Provide the (x, y) coordinate of the cell's center where the given text is located.  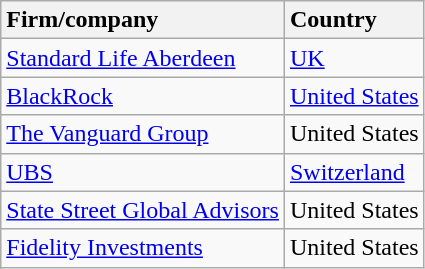
BlackRock (143, 96)
The Vanguard Group (143, 134)
UBS (143, 172)
Firm/company (143, 20)
Standard Life Aberdeen (143, 58)
Country (354, 20)
UK (354, 58)
State Street Global Advisors (143, 210)
Switzerland (354, 172)
Fidelity Investments (143, 248)
